Pinpoint the cell where the given text exists, returning its [X, Y] midpoint coordinate. 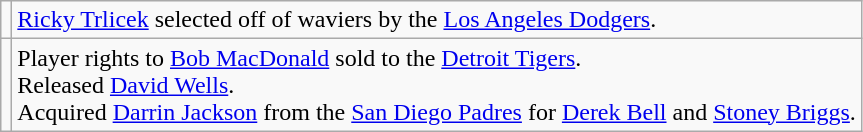
Ricky Trlicek selected off of waviers by the Los Angeles Dodgers. [437, 20]
